Return the [X, Y] coordinate for the center point of the cell that contains the specified text.  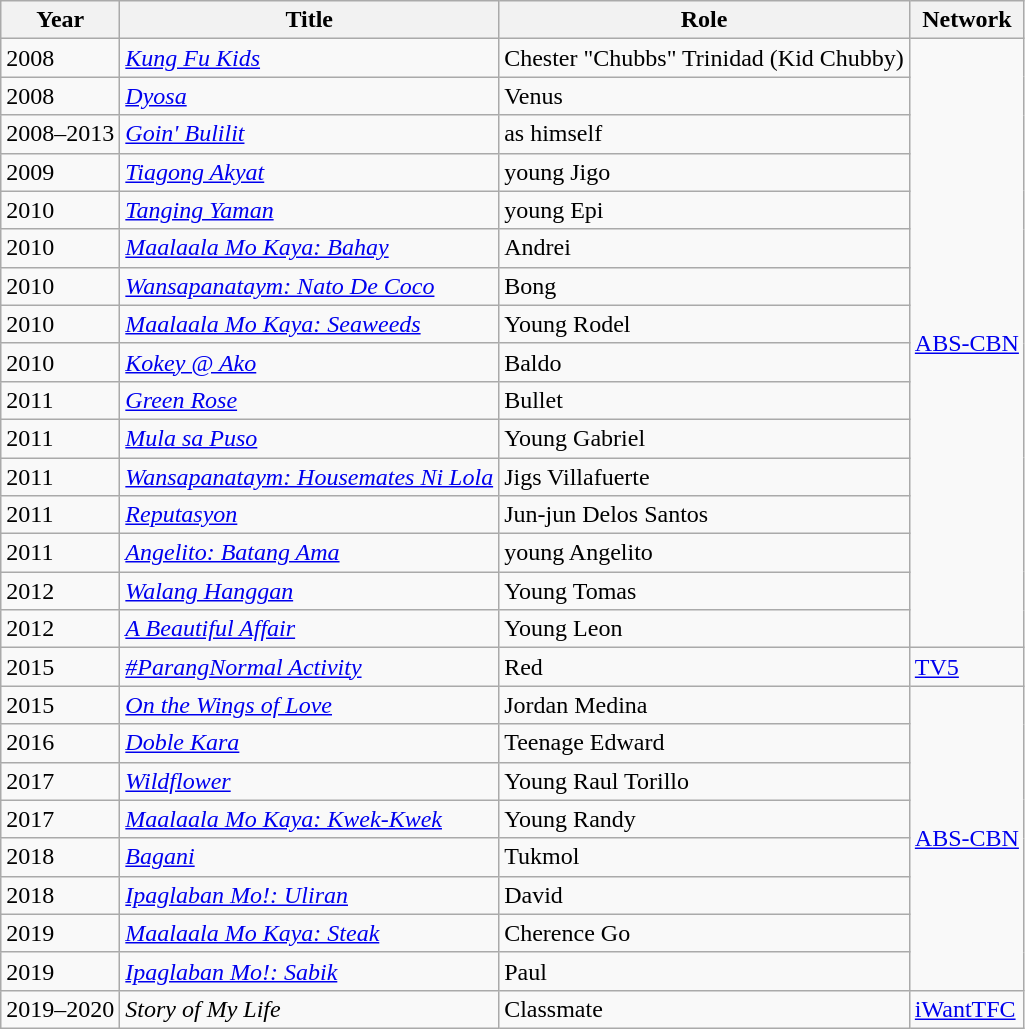
Network [966, 20]
Ipaglaban Mo!: Uliran [310, 895]
Wansapanataym: Housemates Ni Lola [310, 477]
Tukmol [704, 857]
Andrei [704, 248]
Angelito: Batang Ama [310, 553]
Mula sa Puso [310, 438]
Goin' Bulilit [310, 134]
Young Gabriel [704, 438]
Jigs Villafuerte [704, 477]
Ipaglaban Mo!: Sabik [310, 971]
Tanging Yaman [310, 210]
as himself [704, 134]
2008–2013 [60, 134]
Wildflower [310, 781]
iWantTFC [966, 1009]
Maalaala Mo Kaya: Seaweeds [310, 324]
Tiagong Akyat [310, 172]
On the Wings of Love [310, 705]
young Angelito [704, 553]
young Epi [704, 210]
A Beautiful Affair [310, 629]
Young Rodel [704, 324]
Dyosa [310, 96]
Role [704, 20]
Baldo [704, 362]
Young Randy [704, 819]
2019–2020 [60, 1009]
Venus [704, 96]
Kung Fu Kids [310, 58]
Doble Kara [310, 743]
Classmate [704, 1009]
Jordan Medina [704, 705]
Teenage Edward [704, 743]
Reputasyon [310, 515]
Young Leon [704, 629]
Green Rose [310, 400]
young Jigo [704, 172]
Jun-jun Delos Santos [704, 515]
Kokey @ Ako [310, 362]
David [704, 895]
Bullet [704, 400]
Bong [704, 286]
Story of My Life [310, 1009]
Maalaala Mo Kaya: Kwek-Kwek [310, 819]
Paul [704, 971]
Maalaala Mo Kaya: Steak [310, 933]
Bagani [310, 857]
Cherence Go [704, 933]
Young Tomas [704, 591]
#ParangNormal Activity [310, 667]
2009 [60, 172]
2016 [60, 743]
TV5 [966, 667]
Red [704, 667]
Walang Hanggan [310, 591]
Young Raul Torillo [704, 781]
Title [310, 20]
Maalaala Mo Kaya: Bahay [310, 248]
Chester "Chubbs" Trinidad (Kid Chubby) [704, 58]
Year [60, 20]
Wansapanataym: Nato De Coco [310, 286]
